Provide the (x, y) coordinate of the cell's center where the given text is located.  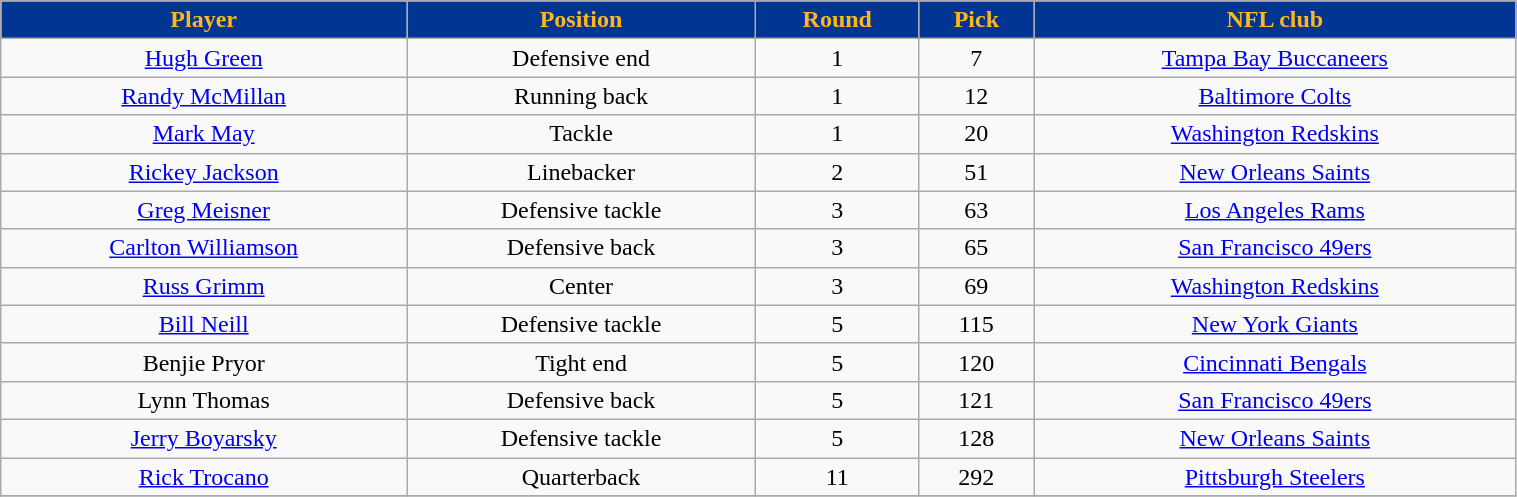
20 (976, 134)
NFL club (1275, 20)
Defensive end (582, 58)
Quarterback (582, 477)
Linebacker (582, 172)
51 (976, 172)
11 (838, 477)
Los Angeles Rams (1275, 210)
292 (976, 477)
Tampa Bay Buccaneers (1275, 58)
Round (838, 20)
Jerry Boyarsky (204, 438)
Baltimore Colts (1275, 96)
115 (976, 324)
Pittsburgh Steelers (1275, 477)
Randy McMillan (204, 96)
Center (582, 286)
Rick Trocano (204, 477)
65 (976, 248)
Player (204, 20)
Carlton Williamson (204, 248)
63 (976, 210)
New York Giants (1275, 324)
Tight end (582, 362)
Rickey Jackson (204, 172)
Pick (976, 20)
2 (838, 172)
12 (976, 96)
121 (976, 400)
Greg Meisner (204, 210)
Lynn Thomas (204, 400)
Mark May (204, 134)
Benjie Pryor (204, 362)
120 (976, 362)
128 (976, 438)
69 (976, 286)
Bill Neill (204, 324)
Hugh Green (204, 58)
7 (976, 58)
Tackle (582, 134)
Running back (582, 96)
Position (582, 20)
Russ Grimm (204, 286)
Cincinnati Bengals (1275, 362)
